Find where the given text appears and provide that cell's center as [x, y] coordinate. 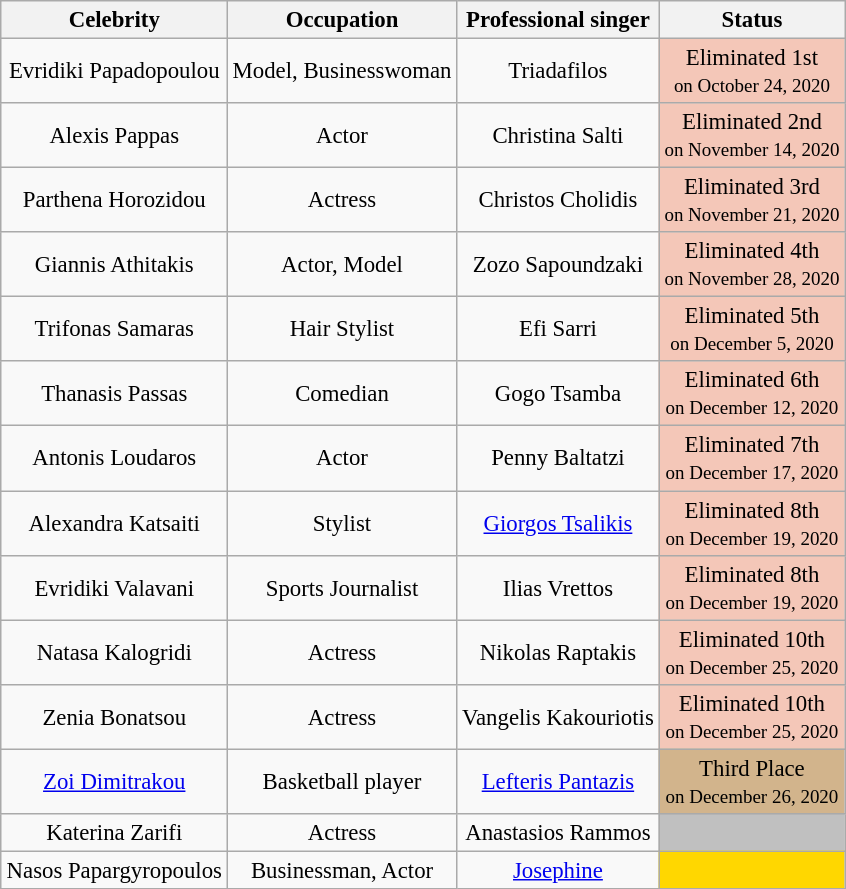
Eliminated 7thon December 17, 2020 [752, 458]
Anastasios Rammos [558, 832]
Christina Salti [558, 136]
Businessman, Actor [342, 870]
Model, Businesswoman [342, 70]
Eliminated 5thon December 5, 2020 [752, 330]
Parthena Horozidou [114, 200]
Hair Stylist [342, 330]
Zozo Sapoundzaki [558, 264]
Eliminated 1ston October 24, 2020 [752, 70]
Occupation [342, 20]
Evridiki Papadopoulou [114, 70]
Trifonas Samaras [114, 330]
Comedian [342, 394]
Natasa Kalogridi [114, 652]
Lefteris Pantazis [558, 782]
Professional singer [558, 20]
Stylist [342, 522]
Gogo Tsamba [558, 394]
Eliminated 3rdon November 21, 2020 [752, 200]
Triadafilos [558, 70]
Ilias Vrettos [558, 588]
Third Placeon December 26, 2020 [752, 782]
Sports Journalist [342, 588]
Zenia Bonatsou [114, 716]
Katerina Zarifi [114, 832]
Penny Baltatzi [558, 458]
Eliminated 2ndon November 14, 2020 [752, 136]
Evridiki Valavani [114, 588]
Josephine [558, 870]
Zoi Dimitrakou [114, 782]
Eliminated 6thon December 12, 2020 [752, 394]
Nasos Papargyropoulos [114, 870]
Alexandra Katsaiti [114, 522]
Actor, Model [342, 264]
Eliminated 4thon November 28, 2020 [752, 264]
Giorgos Tsalikis [558, 522]
Thanasis Passas [114, 394]
Giannis Athitakis [114, 264]
Status [752, 20]
Efi Sarri [558, 330]
Vangelis Kakouriotis [558, 716]
Alexis Pappas [114, 136]
Christos Cholidis [558, 200]
Basketball player [342, 782]
Antonis Loudaros [114, 458]
Celebrity [114, 20]
Nikolas Raptakis [558, 652]
